Return the (x, y) coordinate for the center point of the cell that contains the specified text.  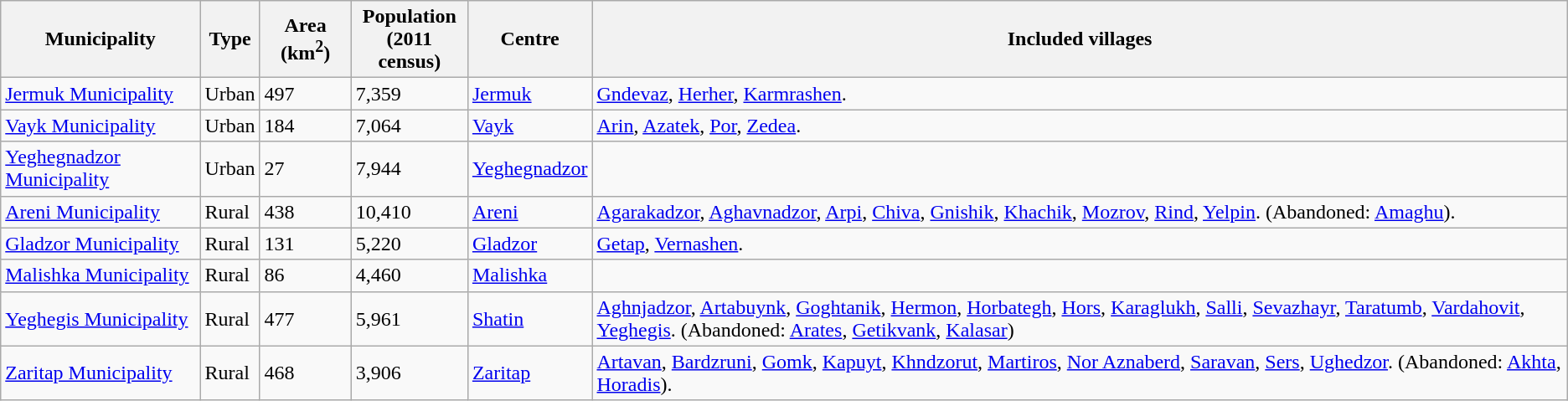
468 (305, 373)
Agarakadzor, Aghavnadzor, Arpi, Chiva, Gnishik, Khachik, Mozrov, Rind, Yelpin. (Abandoned: Amaghu). (1080, 212)
Yeghegis Municipality (101, 318)
Malishka (529, 275)
Vayk Municipality (101, 126)
Artavan, Bardzruni, Gomk, Kapuyt, Khndzorut, Martiros, Nor Aznaberd, Saravan, Sers, Ughedzor. (Abandoned: Akhta, Horadis). (1080, 373)
Malishka Municipality (101, 275)
Municipality (101, 39)
Area (km2) (305, 39)
5,220 (409, 244)
Jermuk Municipality (101, 94)
7,064 (409, 126)
10,410 (409, 212)
497 (305, 94)
Shatin (529, 318)
131 (305, 244)
Gladzor (529, 244)
7,944 (409, 169)
Jermuk (529, 94)
3,906 (409, 373)
438 (305, 212)
Yeghegnadzor Municipality (101, 169)
Zaritap Municipality (101, 373)
27 (305, 169)
477 (305, 318)
Population(2011 census) (409, 39)
Included villages (1080, 39)
Yeghegnadzor (529, 169)
Type (230, 39)
5,961 (409, 318)
Areni (529, 212)
Centre (529, 39)
Zaritap (529, 373)
4,460 (409, 275)
184 (305, 126)
Gladzor Municipality (101, 244)
7,359 (409, 94)
Getap, Vernashen. (1080, 244)
Arin, Azatek, Por, Zedea. (1080, 126)
Areni Municipality (101, 212)
86 (305, 275)
Vayk (529, 126)
Gndevaz, Herher, Karmrashen. (1080, 94)
